For the text-containing cell, return its midpoint in (x, y) coordinate format. 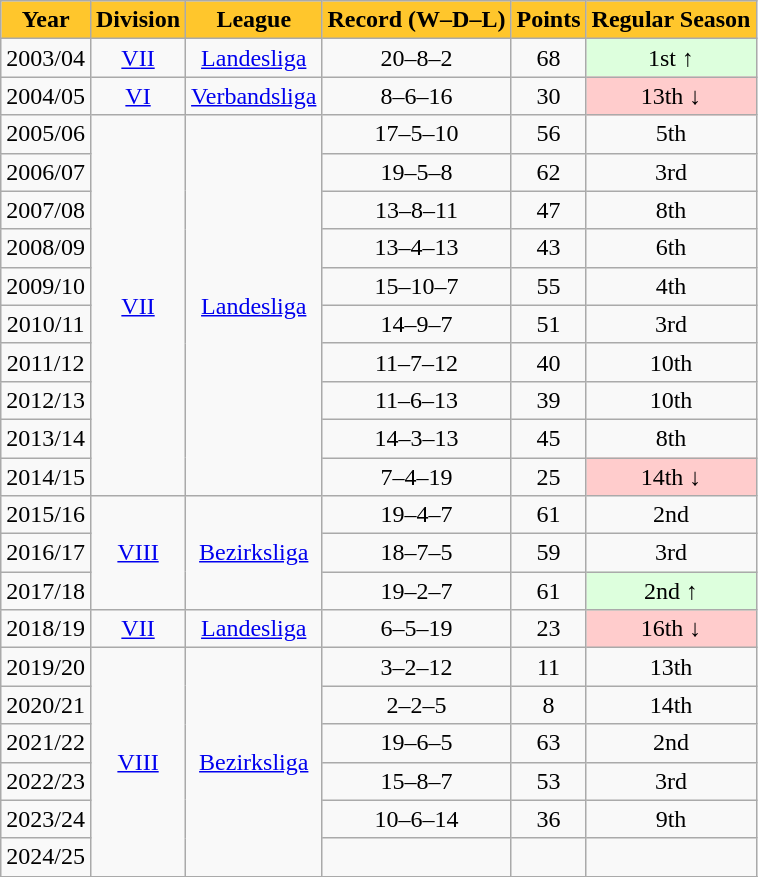
39 (548, 400)
13–4–13 (416, 248)
Year (46, 20)
2nd ↑ (671, 591)
2006/07 (46, 172)
Points (548, 20)
14th (671, 705)
18–7–5 (416, 553)
2022/23 (46, 781)
40 (548, 362)
2023/24 (46, 819)
2007/08 (46, 210)
68 (548, 58)
2014/15 (46, 477)
25 (548, 477)
2016/17 (46, 553)
2004/05 (46, 96)
2013/14 (46, 438)
5th (671, 134)
19–5–8 (416, 172)
6–5–19 (416, 629)
16th ↓ (671, 629)
11–7–12 (416, 362)
2011/12 (46, 362)
League (254, 20)
55 (548, 286)
2005/06 (46, 134)
2017/18 (46, 591)
19–2–7 (416, 591)
2024/25 (46, 857)
47 (548, 210)
15–10–7 (416, 286)
15–8–7 (416, 781)
13–8–11 (416, 210)
51 (548, 324)
43 (548, 248)
17–5–10 (416, 134)
14–9–7 (416, 324)
19–6–5 (416, 743)
62 (548, 172)
2021/22 (46, 743)
3–2–12 (416, 667)
8 (548, 705)
59 (548, 553)
Regular Season (671, 20)
7–4–19 (416, 477)
2003/04 (46, 58)
9th (671, 819)
11–6–13 (416, 400)
13th ↓ (671, 96)
1st ↑ (671, 58)
6th (671, 248)
36 (548, 819)
2–2–5 (416, 705)
Verbandsliga (254, 96)
Division (138, 20)
23 (548, 629)
10–6–14 (416, 819)
13th (671, 667)
2012/13 (46, 400)
2020/21 (46, 705)
56 (548, 134)
2009/10 (46, 286)
2015/16 (46, 515)
Record (W–D–L) (416, 20)
63 (548, 743)
30 (548, 96)
14th ↓ (671, 477)
14–3–13 (416, 438)
2010/11 (46, 324)
45 (548, 438)
8–6–16 (416, 96)
2018/19 (46, 629)
VI (138, 96)
11 (548, 667)
4th (671, 286)
2008/09 (46, 248)
2019/20 (46, 667)
20–8–2 (416, 58)
53 (548, 781)
19–4–7 (416, 515)
